Output the [x, y] coordinate of the center of the cell containing the given text.  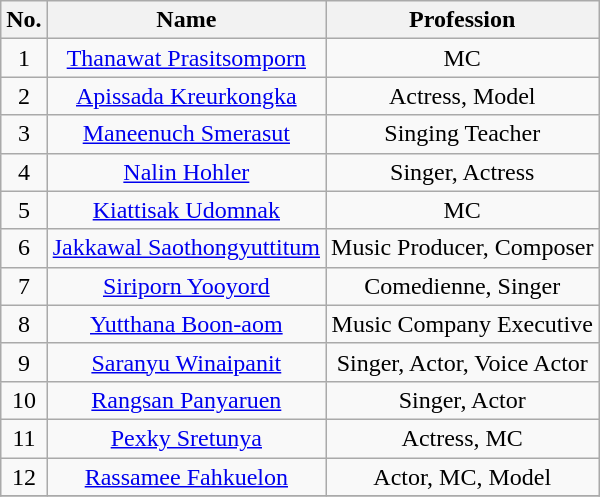
12 [24, 477]
Profession [462, 20]
Name [186, 20]
Music Company Executive [462, 324]
Singing Teacher [462, 134]
10 [24, 400]
Actress, Model [462, 96]
8 [24, 324]
2 [24, 96]
11 [24, 438]
Rangsan Panyaruen [186, 400]
Nalin Hohler [186, 172]
1 [24, 58]
Siriporn Yooyord [186, 286]
Actress, MC [462, 438]
Actor, MC, Model [462, 477]
Singer, Actress [462, 172]
No. [24, 20]
Saranyu Winaipanit [186, 362]
3 [24, 134]
4 [24, 172]
Comedienne, Singer [462, 286]
Pexky Sretunya [186, 438]
5 [24, 210]
6 [24, 248]
Yutthana Boon-aom [186, 324]
Maneenuch Smerasut [186, 134]
Jakkawal Saothongyuttitum [186, 248]
Kiattisak Udomnak [186, 210]
Rassamee Fahkuelon [186, 477]
Apissada Kreurkongka [186, 96]
Singer, Actor, Voice Actor [462, 362]
Singer, Actor [462, 400]
Music Producer, Composer [462, 248]
9 [24, 362]
Thanawat Prasitsomporn [186, 58]
7 [24, 286]
